Find where the given text appears and provide that cell's center as [x, y] coordinate. 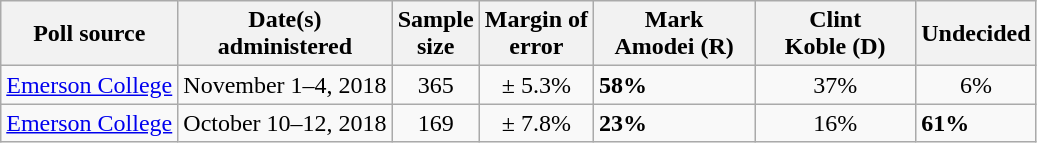
Undecided [976, 34]
October 10–12, 2018 [285, 123]
61% [976, 123]
ClintKoble (D) [836, 34]
23% [674, 123]
37% [836, 85]
169 [436, 123]
Margin oferror [536, 34]
16% [836, 123]
MarkAmodei (R) [674, 34]
Samplesize [436, 34]
Poll source [90, 34]
Date(s)administered [285, 34]
± 5.3% [536, 85]
November 1–4, 2018 [285, 85]
6% [976, 85]
± 7.8% [536, 123]
365 [436, 85]
58% [674, 85]
